Return the [X, Y] coordinate for the center point of the cell that contains the specified text.  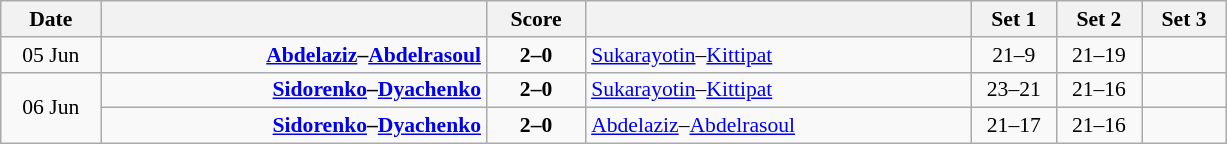
21–9 [1014, 55]
21–17 [1014, 126]
Date [51, 19]
05 Jun [51, 55]
Score [536, 19]
Set 3 [1184, 19]
06 Jun [51, 108]
Set 1 [1014, 19]
21–19 [1098, 55]
Set 2 [1098, 19]
23–21 [1014, 90]
